Locate the cell with the specified text and output its (x, y) center coordinate. 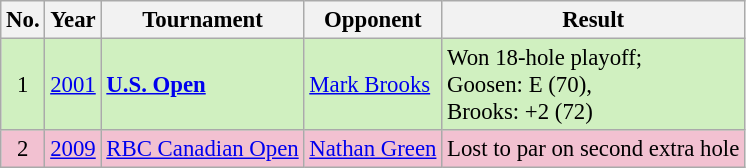
2001 (73, 85)
Won 18-hole playoff;Goosen: E (70),Brooks: +2 (72) (594, 85)
2 (23, 149)
2009 (73, 149)
U.S. Open (202, 85)
1 (23, 85)
Result (594, 20)
Year (73, 20)
Lost to par on second extra hole (594, 149)
Tournament (202, 20)
Nathan Green (373, 149)
No. (23, 20)
RBC Canadian Open (202, 149)
Mark Brooks (373, 85)
Opponent (373, 20)
